Find where the given text appears and provide that cell's center as (X, Y) coordinate. 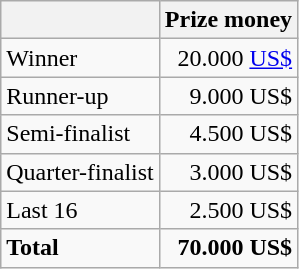
9.000 US$ (228, 96)
Prize money (228, 20)
Runner-up (80, 96)
Quarter-finalist (80, 172)
2.500 US$ (228, 210)
Last 16 (80, 210)
3.000 US$ (228, 172)
Semi-finalist (80, 134)
4.500 US$ (228, 134)
Winner (80, 58)
Total (80, 248)
70.000 US$ (228, 248)
20.000 US$ (228, 58)
